Find where the given text appears and provide that cell's center as [X, Y] coordinate. 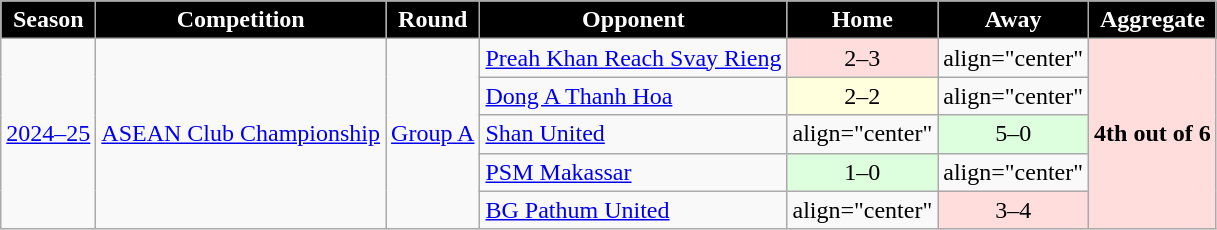
Round [433, 20]
Shan United [634, 134]
4th out of 6 [1153, 134]
BG Pathum United [634, 210]
5–0 [1014, 134]
ASEAN Club Championship [241, 134]
Group A [433, 134]
2024–25 [48, 134]
1–0 [862, 172]
2–3 [862, 58]
Season [48, 20]
Preah Khan Reach Svay Rieng [634, 58]
Competition [241, 20]
2–2 [862, 96]
Opponent [634, 20]
Aggregate [1153, 20]
Dong A Thanh Hoa [634, 96]
3–4 [1014, 210]
PSM Makassar [634, 172]
Home [862, 20]
Away [1014, 20]
